Return [x, y] of the center of cell containing provided text 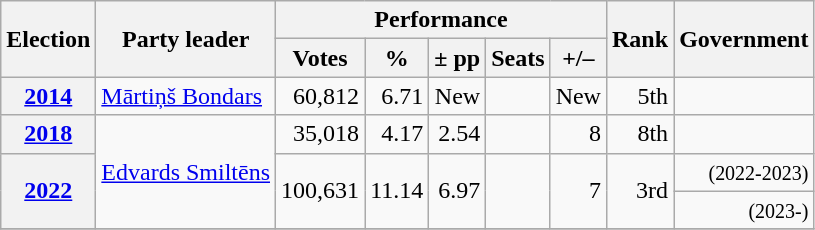
2018 [48, 134]
7 [578, 191]
Votes [320, 58]
Edvards Smiltēns [186, 172]
11.14 [397, 191]
% [397, 58]
Party leader [186, 39]
Mārtiņš Bondars [186, 96]
60,812 [320, 96]
5th [640, 96]
+/– [578, 58]
2022 [48, 191]
(2023-) [744, 210]
3rd [640, 191]
Performance [442, 20]
Seats [518, 58]
Election [48, 39]
2014 [48, 96]
100,631 [320, 191]
8 [578, 134]
6.71 [397, 96]
4.17 [397, 134]
Government [744, 39]
± pp [458, 58]
2.54 [458, 134]
6.97 [458, 191]
8th [640, 134]
35,018 [320, 134]
(2022-2023) [744, 172]
Rank [640, 39]
